Pinpoint the cell where the given text exists, returning its (X, Y) midpoint coordinate. 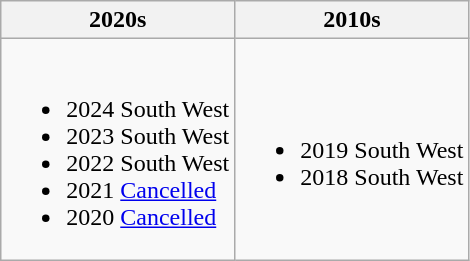
2019 South West2018 South West (352, 150)
2020s (118, 20)
2010s (352, 20)
2024 South West2023 South West2022 South West2021 Cancelled2020 Cancelled (118, 150)
